Determine the (x, y) coordinate at the center of the cell enclosing the given text.  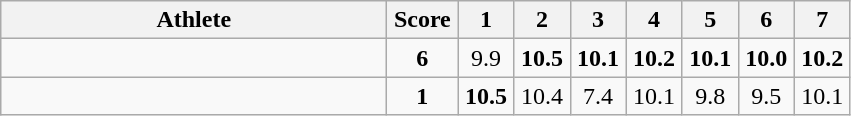
9.8 (710, 96)
5 (710, 20)
4 (654, 20)
Score (422, 20)
9.5 (766, 96)
2 (542, 20)
7 (822, 20)
10.0 (766, 58)
3 (598, 20)
9.9 (486, 58)
Athlete (194, 20)
7.4 (598, 96)
10.4 (542, 96)
